Search for the cell housing the specified text and yield its (x, y) center coordinate. 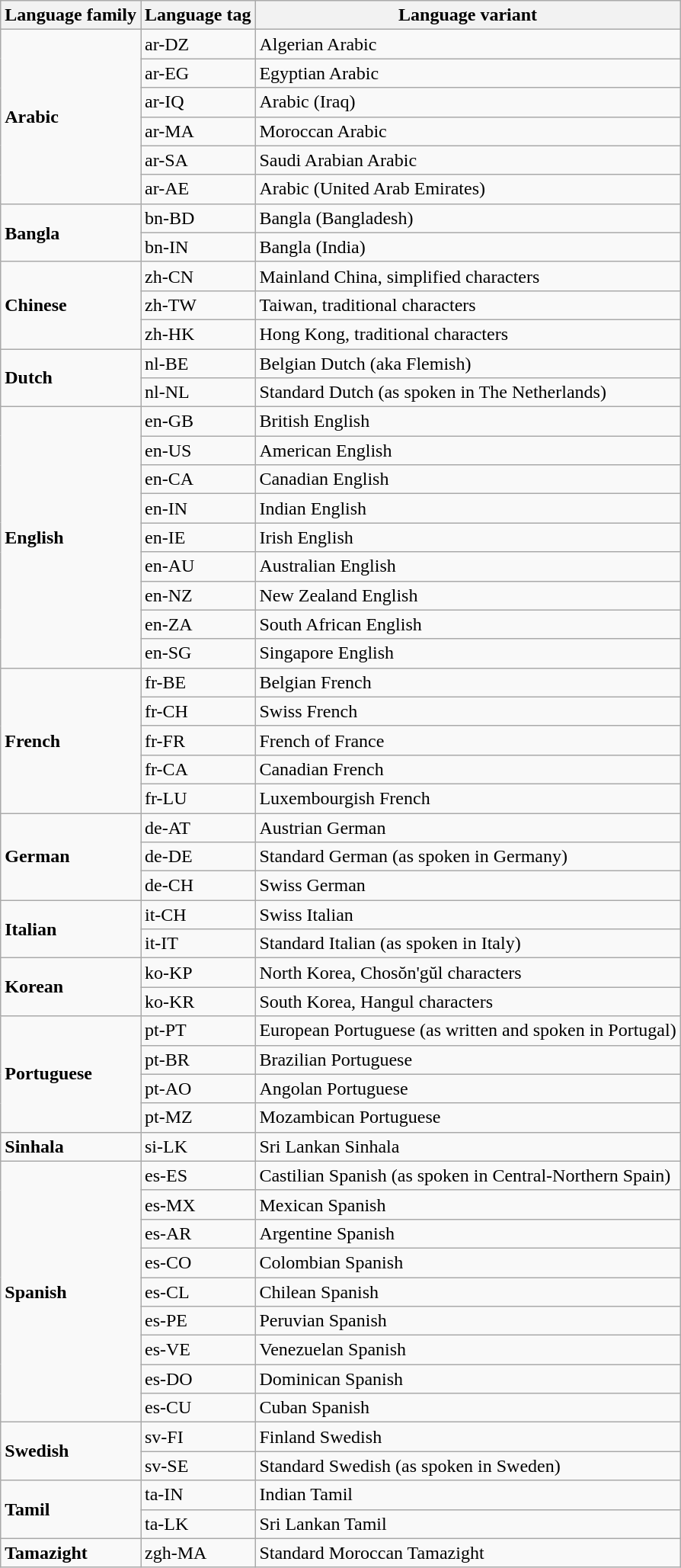
es-ES (197, 1175)
pt-AO (197, 1089)
Peruvian Spanish (468, 1321)
Arabic (United Arab Emirates) (468, 189)
Argentine Spanish (468, 1233)
Finland Swedish (468, 1437)
en-US (197, 451)
Luxembourgish French (468, 798)
Portuguese (71, 1074)
de-CH (197, 886)
Swiss French (468, 711)
Canadian French (468, 769)
Bangla (Bangladesh) (468, 218)
Saudi Arabian Arabic (468, 160)
Standard German (as spoken in Germany) (468, 857)
Canadian English (468, 479)
ar-SA (197, 160)
ar-EG (197, 73)
pt-PT (197, 1031)
Mainland China, simplified characters (468, 276)
Irish English (468, 537)
es-VE (197, 1350)
North Korea, Chosŏn'gŭl characters (468, 973)
Hong Kong, traditional characters (468, 334)
Chinese (71, 305)
Australian English (468, 566)
nl-BE (197, 364)
es-AR (197, 1233)
Sri Lankan Tamil (468, 1524)
Sinhala (71, 1146)
Belgian Dutch (aka Flemish) (468, 364)
Language tag (197, 15)
es-CL (197, 1292)
fr-CH (197, 711)
Swedish (71, 1451)
fr-BE (197, 682)
ta-LK (197, 1524)
zh-HK (197, 334)
French (71, 740)
European Portuguese (as written and spoken in Portugal) (468, 1031)
Tamazight (71, 1553)
en-NZ (197, 595)
ar-AE (197, 189)
en-AU (197, 566)
es-DO (197, 1379)
Language variant (468, 15)
ar-IQ (197, 102)
Tamil (71, 1509)
es-PE (197, 1321)
Language family (71, 15)
sv-FI (197, 1437)
es-CU (197, 1408)
South African English (468, 624)
Mozambican Portuguese (468, 1117)
sv-SE (197, 1466)
ar-MA (197, 131)
bn-IN (197, 247)
Standard Moroccan Tamazight (468, 1553)
English (71, 538)
Algerian Arabic (468, 44)
pt-MZ (197, 1117)
New Zealand English (468, 595)
fr-FR (197, 740)
it-CH (197, 915)
Brazilian Portuguese (468, 1060)
Italian (71, 929)
nl-NL (197, 393)
pt-BR (197, 1060)
Cuban Spanish (468, 1408)
Bangla (71, 232)
Singapore English (468, 653)
en-IE (197, 537)
fr-CA (197, 769)
Indian English (468, 508)
Taiwan, traditional characters (468, 305)
Dutch (71, 378)
es-CO (197, 1262)
Standard Dutch (as spoken in The Netherlands) (468, 393)
en-IN (197, 508)
Chilean Spanish (468, 1292)
Swiss Italian (468, 915)
Sri Lankan Sinhala (468, 1146)
Belgian French (468, 682)
it-IT (197, 944)
zh-CN (197, 276)
Indian Tamil (468, 1495)
Angolan Portuguese (468, 1089)
en-SG (197, 653)
French of France (468, 740)
Arabic (71, 117)
Bangla (India) (468, 247)
Standard Swedish (as spoken in Sweden) (468, 1466)
ar-DZ (197, 44)
Egyptian Arabic (468, 73)
ko-KP (197, 973)
Austrian German (468, 827)
en-ZA (197, 624)
British English (468, 422)
Arabic (Iraq) (468, 102)
bn-BD (197, 218)
Swiss German (468, 886)
de-DE (197, 857)
de-AT (197, 827)
Castilian Spanish (as spoken in Central-Northern Spain) (468, 1175)
Colombian Spanish (468, 1262)
fr-LU (197, 798)
German (71, 856)
zgh-MA (197, 1553)
Venezuelan Spanish (468, 1350)
Standard Italian (as spoken in Italy) (468, 944)
South Korea, Hangul characters (468, 1002)
Spanish (71, 1291)
Mexican Spanish (468, 1204)
es-MX (197, 1204)
en-GB (197, 422)
American English (468, 451)
Korean (71, 987)
ko-KR (197, 1002)
zh-TW (197, 305)
ta-IN (197, 1495)
si-LK (197, 1146)
Moroccan Arabic (468, 131)
en-CA (197, 479)
Dominican Spanish (468, 1379)
